Detect which cell encompasses the target text, then output its (X, Y) center coordinate. 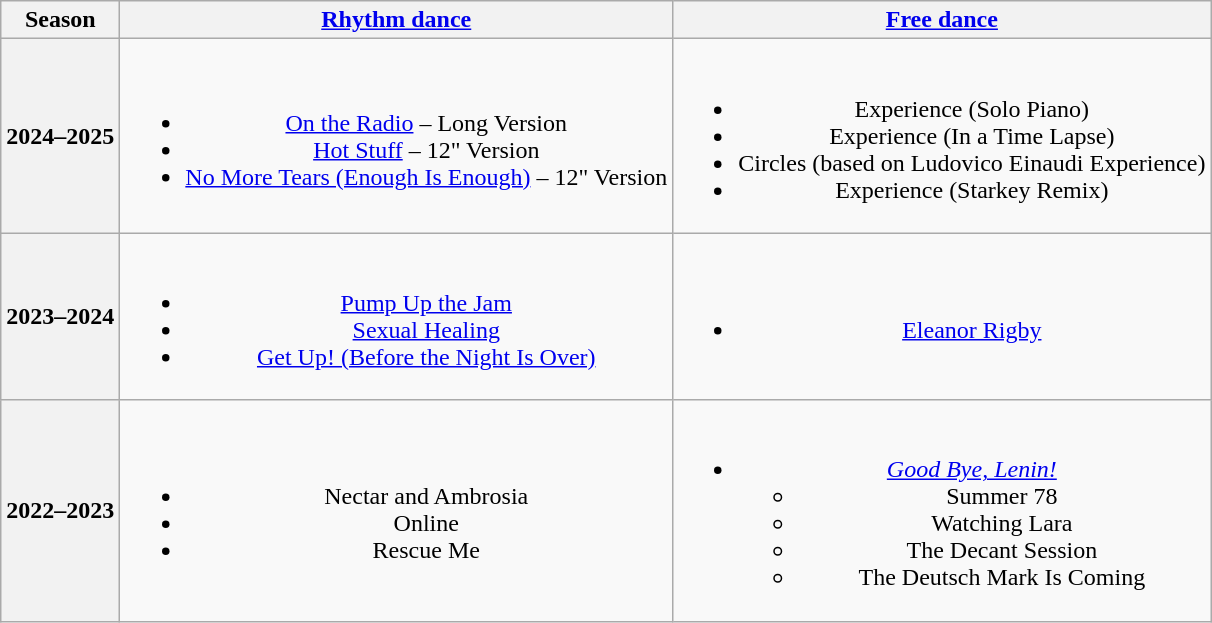
2022–2023 (60, 510)
Rhythm dance (396, 20)
Nectar and Ambrosia Online Rescue Me (396, 510)
Free dance (942, 20)
Good Bye, Lenin!Summer 78 Watching LaraThe Decant SessionThe Deutsch Mark Is Coming (942, 510)
Pump Up the Jam Sexual Healing Get Up! (Before the Night Is Over) (396, 316)
Experience (Solo Piano)Experience (In a Time Lapse) Circles (based on Ludovico Einaudi Experience) Experience (Starkey Remix) (942, 136)
Eleanor Rigby (942, 316)
On the Radio – Long VersionHot Stuff – 12" Version No More Tears (Enough Is Enough) – 12" Version (396, 136)
Season (60, 20)
2023–2024 (60, 316)
2024–2025 (60, 136)
